From the cell containing the given text, extract its center point as [x, y] coordinate. 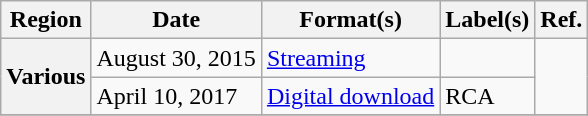
Streaming [350, 58]
Digital download [350, 96]
Region [46, 20]
Format(s) [350, 20]
August 30, 2015 [176, 58]
Ref. [562, 20]
Date [176, 20]
RCA [488, 96]
April 10, 2017 [176, 96]
Label(s) [488, 20]
Various [46, 77]
